Search for the cell housing the specified text and yield its [X, Y] center coordinate. 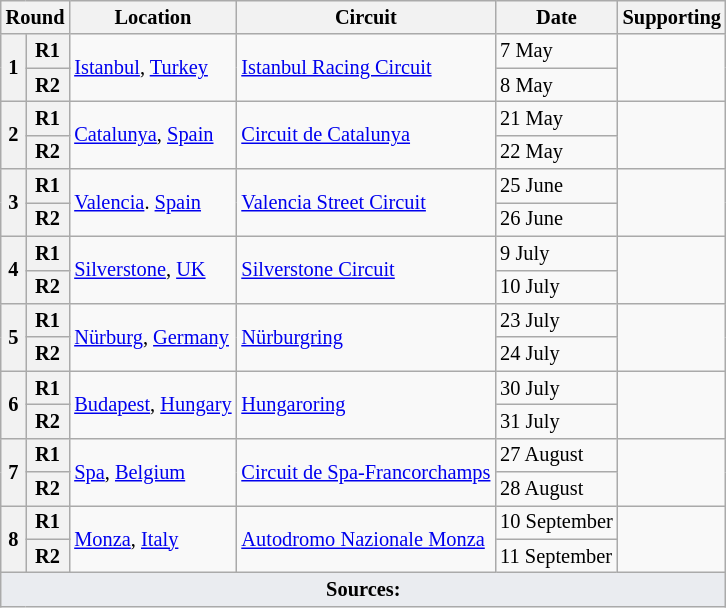
26 June [556, 219]
Monza, Italy [152, 538]
7 [14, 472]
Round [36, 17]
Istanbul Racing Circuit [366, 68]
30 July [556, 388]
5 [14, 336]
8 May [556, 85]
Valencia. Spain [152, 202]
Spa, Belgium [152, 472]
Nürburgring [366, 336]
22 May [556, 152]
6 [14, 404]
Circuit [366, 17]
2 [14, 134]
Supporting [672, 17]
10 July [556, 287]
4 [14, 270]
Valencia Street Circuit [366, 202]
7 May [556, 51]
1 [14, 68]
Circuit de Catalunya [366, 134]
Istanbul, Turkey [152, 68]
11 September [556, 556]
9 July [556, 253]
23 July [556, 320]
24 July [556, 354]
Silverstone, UK [152, 270]
Location [152, 17]
Catalunya, Spain [152, 134]
Sources: [364, 589]
Silverstone Circuit [366, 270]
25 June [556, 186]
Date [556, 17]
3 [14, 202]
8 [14, 538]
28 August [556, 489]
21 May [556, 118]
Budapest, Hungary [152, 404]
Nürburg, Germany [152, 336]
Hungaroring [366, 404]
27 August [556, 455]
10 September [556, 522]
Autodromo Nazionale Monza [366, 538]
31 July [556, 421]
Circuit de Spa-Francorchamps [366, 472]
